Detect which cell encompasses the target text, then output its (X, Y) center coordinate. 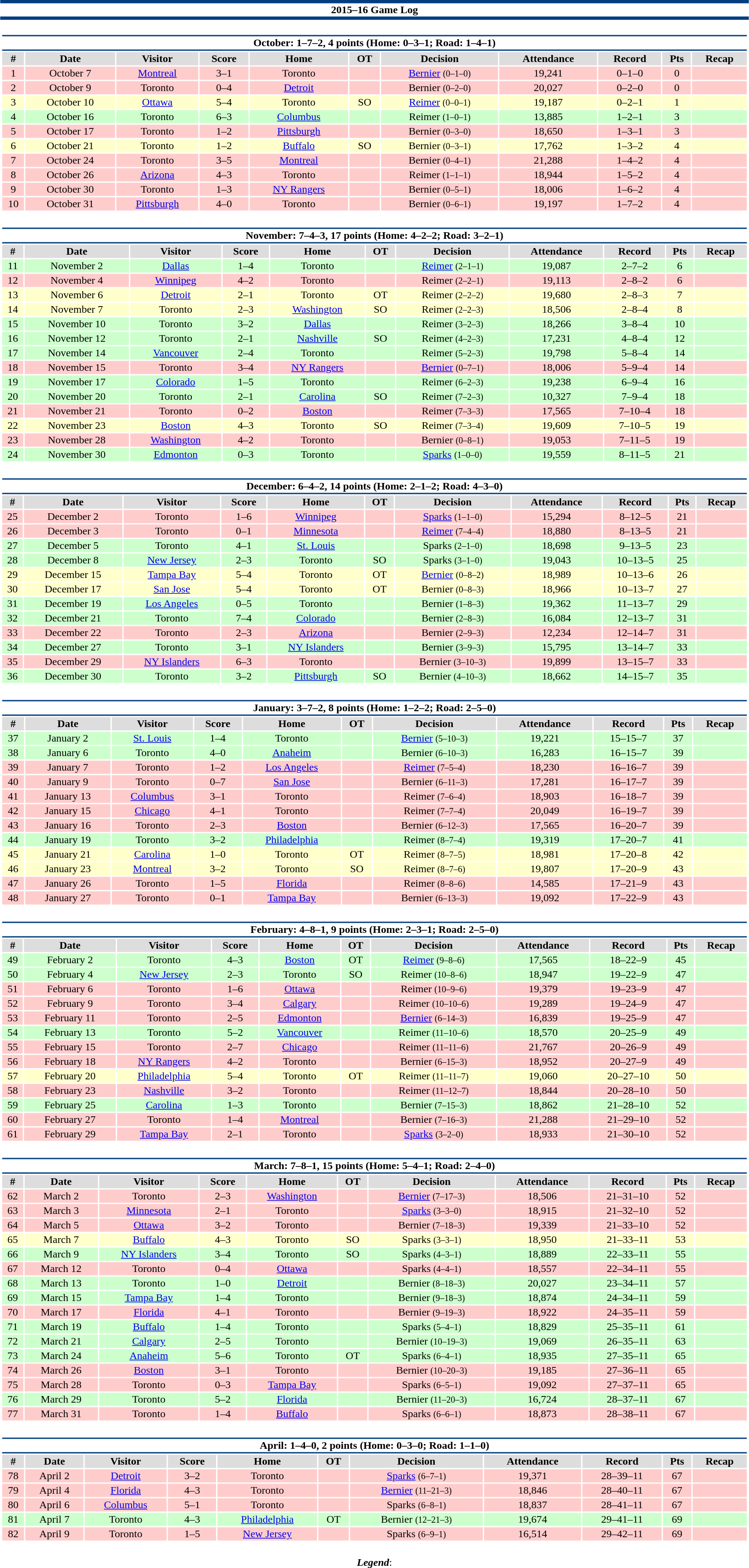
Reimer (9–8–6) (434, 960)
12–14–7 (635, 633)
Bernier (2–9–3) (453, 633)
November 14 (77, 353)
Reimer (5–2–3) (452, 353)
March 9 (61, 1254)
20–26–9 (628, 1047)
75 (12, 1385)
17–20–9 (628, 869)
October 7 (70, 73)
1–2–1 (630, 117)
80 (13, 1505)
18,981 (545, 855)
19,238 (556, 382)
62 (12, 1196)
22 (13, 425)
December 29 (73, 662)
28–41–11 (622, 1505)
January 26 (68, 884)
23–34–11 (628, 1283)
18,947 (543, 974)
Bernier (0–5–1) (440, 190)
66 (12, 1254)
2–8–3 (635, 295)
29–41–11 (622, 1520)
16,514 (532, 1534)
December 17 (73, 589)
64 (12, 1225)
Bernier (0–8–1) (452, 440)
October 31 (70, 204)
54 (12, 1032)
Bernier (2–8–3) (453, 618)
19,197 (548, 204)
October 9 (70, 88)
March 28 (61, 1385)
November 12 (77, 338)
December 8 (73, 560)
October 21 (70, 146)
January 21 (68, 855)
Bernier (6–10–3) (434, 753)
13,885 (548, 117)
19–25–9 (628, 1018)
2–4 (246, 353)
17–20–8 (628, 855)
73 (12, 1356)
November 17 (77, 382)
21–31–10 (628, 1196)
18,935 (542, 1356)
Reimer (2–1–1) (452, 266)
Bernier (5–10–3) (434, 738)
19–22–9 (628, 974)
19,362 (556, 604)
17,281 (545, 782)
12,234 (556, 633)
March: 7–8–1, 15 points (Home: 5–4–1; Road: 2–4–0) (374, 1166)
5–8–4 (635, 353)
Reimer (7–5–4) (434, 768)
70 (12, 1312)
18,862 (543, 1105)
Bernier (9–18–3) (431, 1298)
Reimer (10–8–6) (434, 974)
February 25 (70, 1105)
January 13 (68, 797)
November 15 (77, 367)
Bernier (8–18–3) (431, 1283)
February 18 (70, 1061)
Sparks (6–6–1) (431, 1414)
October: 1–7–2, 4 points (Home: 0–3–1; Road: 1–4–1) (374, 43)
Reimer (8–8–6) (434, 884)
0–5 (244, 604)
56 (12, 1061)
18,829 (542, 1327)
1–6–2 (630, 190)
18,557 (542, 1269)
Reimer (11–11–6) (434, 1047)
16–15–7 (628, 753)
Bernier (0–8–2) (453, 575)
16,724 (542, 1399)
March 24 (61, 1356)
Reimer (0–0–1) (440, 102)
72 (12, 1341)
18,915 (542, 1211)
1–7–2 (630, 204)
22–33–11 (628, 1254)
December 30 (73, 676)
Sparks (2–1–0) (453, 546)
Sparks (6–5–1) (431, 1385)
9–13–5 (635, 546)
March 17 (61, 1312)
14,585 (545, 884)
19,339 (542, 1225)
Bernier (0–2–0) (440, 88)
February 29 (70, 1134)
24–34–11 (628, 1298)
April 9 (55, 1534)
Reimer (7–4–4) (453, 531)
Bernier (10–19–3) (431, 1341)
Reimer (2–2–2) (452, 295)
13 (13, 295)
December 15 (73, 575)
March 3 (61, 1211)
51 (12, 989)
22–34–11 (628, 1269)
19,609 (556, 425)
November 20 (77, 396)
16,084 (556, 618)
2–7 (235, 1047)
76 (12, 1399)
25–35–11 (628, 1327)
Bernier (11–20–3) (431, 1399)
28 (12, 560)
Reimer (7–3–3) (452, 411)
Sparks (1–0–0) (452, 454)
19,899 (556, 662)
7–10–4 (635, 411)
Bernier (0–4–1) (440, 161)
December 21 (73, 618)
0–2–0 (630, 88)
58 (12, 1090)
November 23 (77, 425)
January 2 (68, 738)
5–1 (192, 1505)
18,650 (548, 132)
16–20–7 (628, 826)
28–39–11 (622, 1476)
10–13–5 (635, 560)
December 3 (73, 531)
Sparks (3–1–0) (453, 560)
21–32–10 (628, 1211)
November 21 (77, 411)
March 26 (61, 1370)
17–21–9 (628, 884)
Sparks (4–4–1) (431, 1269)
Reimer (1–1–1) (440, 175)
March 15 (61, 1298)
77 (12, 1414)
60 (12, 1119)
16–17–7 (628, 782)
2–8–2 (635, 280)
March 21 (61, 1341)
34 (12, 647)
15 (13, 324)
20–28–10 (628, 1090)
January 6 (68, 753)
5–9–4 (635, 367)
Sparks (1–1–0) (453, 517)
19,087 (556, 266)
Reimer (7–7–4) (434, 811)
20 (13, 396)
17–22–9 (628, 898)
15,294 (556, 517)
19,371 (532, 1476)
81 (13, 1520)
14–15–7 (635, 676)
Sparks (6–9–1) (416, 1534)
Bernier (7–17–3) (431, 1196)
January 23 (68, 869)
40 (13, 782)
24 (13, 454)
27–36–11 (628, 1370)
17–20–7 (628, 840)
3–8–4 (635, 324)
March 19 (61, 1327)
December 2 (73, 517)
19,221 (545, 738)
Bernier (7–16–3) (434, 1119)
April 6 (55, 1505)
18,952 (543, 1061)
March 2 (61, 1196)
Sparks (3–3–0) (431, 1211)
21–33–11 (628, 1240)
15,795 (556, 647)
11–13–7 (635, 604)
December 22 (73, 633)
Reimer (7–2–3) (452, 396)
19,680 (556, 295)
18,889 (542, 1254)
February 13 (70, 1032)
18,874 (542, 1298)
18,266 (556, 324)
April 7 (55, 1520)
78 (13, 1476)
1–3–2 (630, 146)
December 19 (73, 604)
November 7 (77, 309)
7–10–5 (635, 425)
Sparks (6–8–1) (416, 1505)
11 (13, 266)
January 15 (68, 811)
28–38–11 (628, 1414)
19,069 (542, 1341)
71 (12, 1327)
16–16–7 (628, 768)
18,230 (545, 768)
19,379 (543, 989)
19,807 (545, 869)
Bernier (0–3–1) (440, 146)
Bernier (0–6–1) (440, 204)
3–5 (224, 161)
79 (13, 1491)
7–9–4 (635, 396)
Sparks (3–2–0) (434, 1134)
Bernier (4–10–3) (453, 676)
24–35–11 (628, 1312)
12–13–7 (635, 618)
18,846 (532, 1491)
Reimer (6–2–3) (452, 382)
October 16 (70, 117)
December 27 (73, 647)
74 (12, 1370)
Bernier (1–8–3) (453, 604)
Bernier (6–15–3) (434, 1061)
Reimer (2–2–3) (452, 309)
27–35–11 (628, 1356)
82 (13, 1534)
18,880 (556, 531)
February 6 (70, 989)
19,043 (556, 560)
19,060 (543, 1076)
Bernier (0–8–3) (453, 589)
20–27–9 (628, 1061)
17,231 (556, 338)
20–25–9 (628, 1032)
15–15–7 (628, 738)
Reimer (11–10–6) (434, 1032)
9 (13, 190)
March 7 (61, 1240)
November 2 (77, 266)
10–13–7 (635, 589)
19,185 (542, 1370)
18,966 (556, 589)
April: 1–4–0, 2 points (Home: 0–3–0; Road: 1–1–0) (374, 1445)
2–7–2 (635, 266)
36 (12, 676)
Bernier (0–3–0) (440, 132)
44 (13, 840)
21,767 (543, 1047)
17,762 (548, 146)
February 20 (70, 1076)
Bernier (0–1–0) (440, 73)
Bernier (7–15–3) (434, 1105)
21–33–10 (628, 1225)
7–4 (244, 618)
November 30 (77, 454)
Sparks (4–3–1) (431, 1254)
19,674 (532, 1520)
21–28–10 (628, 1105)
November 6 (77, 295)
48 (13, 898)
18,873 (542, 1414)
1–3–1 (630, 132)
18,698 (556, 546)
18,903 (545, 797)
1–4–2 (630, 161)
January 19 (68, 840)
February 4 (70, 974)
13–15–7 (635, 662)
0–2 (246, 411)
Bernier (3–9–3) (453, 647)
November 10 (77, 324)
February: 4–8–1, 9 points (Home: 2–3–1; Road: 2–5–0) (374, 930)
18,570 (543, 1032)
29–42–11 (622, 1534)
January: 3–7–2, 8 points (Home: 1–2–2; Road: 2–5–0) (374, 708)
Reimer (8–7–4) (434, 840)
October 17 (70, 132)
2–8–4 (635, 309)
7–11–5 (635, 440)
19,053 (556, 440)
19,241 (548, 73)
5–6 (223, 1356)
November 4 (77, 280)
18,989 (556, 575)
16,283 (545, 753)
February 27 (70, 1119)
Sparks (5–4–1) (431, 1327)
February 2 (70, 960)
6–9–4 (635, 382)
Reimer (8–7–6) (434, 869)
Reimer (2–2–1) (452, 280)
2015–16 Game Log (374, 10)
October 26 (70, 175)
October 24 (70, 161)
19,319 (545, 840)
1–5–2 (630, 175)
Bernier (12–21–3) (416, 1520)
18,944 (548, 175)
Reimer (1–0–1) (440, 117)
April 4 (55, 1491)
December: 6–4–2, 14 points (Home: 2–1–2; Road: 4–3–0) (374, 486)
4–8–4 (635, 338)
19–24–9 (628, 1003)
January 7 (68, 768)
Bernier (6–11–3) (434, 782)
February 9 (70, 1003)
8–11–5 (635, 454)
February 23 (70, 1090)
32 (12, 618)
0–7 (218, 782)
18,922 (542, 1312)
18,662 (556, 676)
28–40–11 (622, 1491)
Sparks (3–3–1) (431, 1240)
5 (13, 132)
0–1–0 (630, 73)
Reimer (7–3–4) (452, 425)
March 5 (61, 1225)
Reimer (10–9–6) (434, 989)
March 13 (61, 1283)
Bernier (6–12–3) (434, 826)
46 (13, 869)
Reimer (3–2–3) (452, 324)
17 (13, 353)
March 12 (61, 1269)
38 (13, 753)
8–13–5 (635, 531)
Bernier (6–13–3) (434, 898)
19,798 (556, 353)
February 11 (70, 1018)
December 5 (73, 546)
21–29–10 (628, 1119)
November 28 (77, 440)
Sparks (6–4–1) (431, 1356)
October 10 (70, 102)
Bernier (6–14–3) (434, 1018)
30 (12, 589)
Bernier (9–19–3) (431, 1312)
Reimer (11–11–7) (434, 1076)
21–30–10 (628, 1134)
19,113 (556, 280)
8–12–5 (635, 517)
Bernier (0–7–1) (452, 367)
26–35–11 (628, 1341)
18,950 (542, 1240)
March 29 (61, 1399)
16,839 (543, 1018)
February 15 (70, 1047)
2 (13, 88)
18,837 (532, 1505)
19,187 (548, 102)
January 27 (68, 898)
18–22–9 (628, 960)
Reimer (7–6–4) (434, 797)
68 (12, 1283)
20,049 (545, 811)
16–18–7 (628, 797)
January 9 (68, 782)
Bernier (3–10–3) (453, 662)
January 16 (68, 826)
November: 7–4–3, 17 points (Home: 4–2–2; Road: 3–2–1) (374, 236)
Sparks (6–7–1) (416, 1476)
Reimer (10–10–6) (434, 1003)
18,933 (543, 1134)
18,844 (543, 1090)
Reimer (4–2–3) (452, 338)
19,289 (543, 1003)
October 30 (70, 190)
19,559 (556, 454)
March 31 (61, 1414)
Bernier (11–21–3) (416, 1491)
April 2 (55, 1476)
Reimer (11–12–7) (434, 1090)
20–27–10 (628, 1076)
10,327 (556, 396)
13–14–7 (635, 647)
10–13–6 (635, 575)
19–23–9 (628, 989)
28–37–11 (628, 1399)
Reimer (8–7–5) (434, 855)
16–19–7 (628, 811)
0–2–1 (630, 102)
Bernier (10–20–3) (431, 1370)
27–37–11 (628, 1385)
Bernier (7–18–3) (431, 1225)
